Extract the [X, Y] coordinate from the center of the cell holding the provided text.  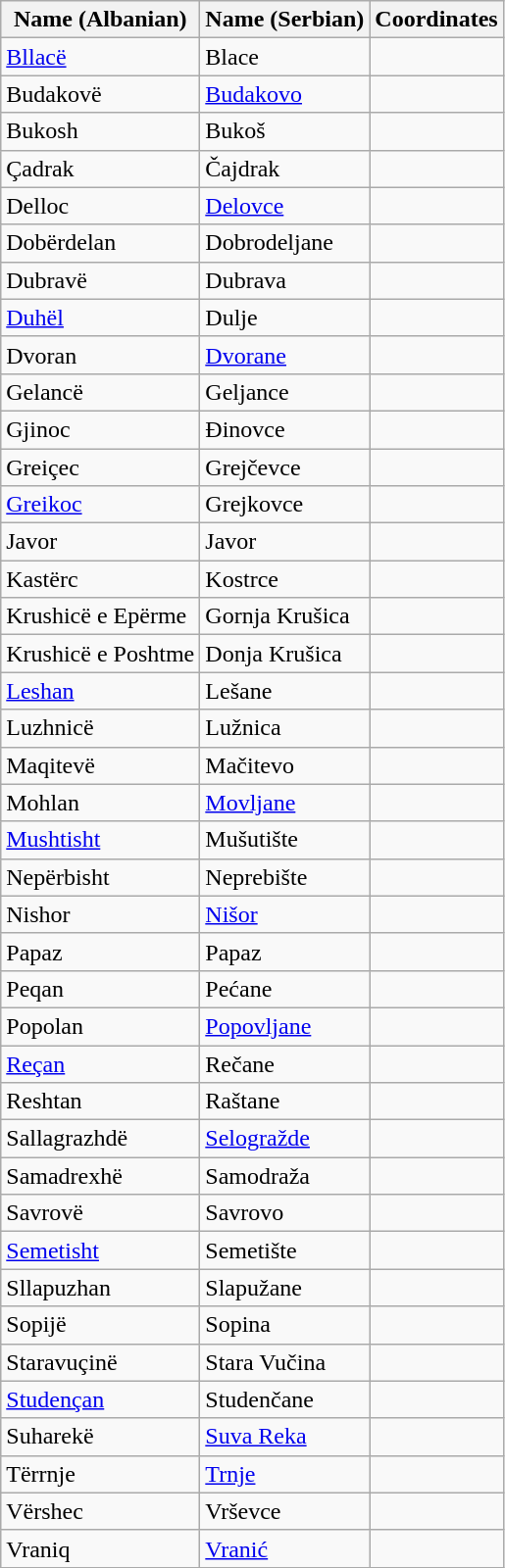
Raštane [284, 1102]
Greiçec [100, 467]
Mohlan [100, 803]
Sopina [284, 1325]
Semetisht [100, 1250]
Blace [284, 57]
Tërrnje [100, 1474]
Lešane [284, 691]
Luzhnicë [100, 728]
Samodraža [284, 1176]
Reçan [100, 1063]
Duhël [100, 318]
Čajdrak [284, 169]
Vraniq [100, 1548]
Budakovo [284, 94]
Bllacë [100, 57]
Name (Serbian) [284, 20]
Sallagrazhdë [100, 1139]
Name (Albanian) [100, 20]
Reshtan [100, 1102]
Budakovë [100, 94]
Suva Reka [284, 1437]
Çadrak [100, 169]
Neprebište [284, 877]
Movljane [284, 803]
Greikoc [100, 505]
Kastërc [100, 579]
Nišor [284, 914]
Krushicë e Epërme [100, 616]
Savrovo [284, 1213]
Nishor [100, 914]
Popolan [100, 1026]
Semetište [284, 1250]
Gjinoc [100, 429]
Stara Vučina [284, 1362]
Vranić [284, 1548]
Kostrce [284, 579]
Geljance [284, 392]
Peqan [100, 989]
Dobërdelan [100, 243]
Dobrodeljane [284, 243]
Grejčevce [284, 467]
Suharekë [100, 1437]
Mushtisht [100, 840]
Leshan [100, 691]
Gelancë [100, 392]
Grejkovce [284, 505]
Pećane [284, 989]
Staravuçinë [100, 1362]
Nepërbisht [100, 877]
Dubrava [284, 280]
Rečane [284, 1063]
Dulje [284, 318]
Dubravë [100, 280]
Selogražde [284, 1139]
Studençan [100, 1399]
Popovljane [284, 1026]
Gornja Krušica [284, 616]
Studenčane [284, 1399]
Savrovë [100, 1213]
Samadrexhë [100, 1176]
Vërshec [100, 1511]
Vrševce [284, 1511]
Delovce [284, 206]
Mušutište [284, 840]
Bukosh [100, 131]
Sopijë [100, 1325]
Maqitevë [100, 765]
Krushicë e Poshtme [100, 654]
Donja Krušica [284, 654]
Lužnica [284, 728]
Trnje [284, 1474]
Ðinovce [284, 429]
Dvoran [100, 355]
Coordinates [436, 20]
Dvorane [284, 355]
Delloc [100, 206]
Mačitevo [284, 765]
Slapužane [284, 1288]
Bukoš [284, 131]
Sllapuzhan [100, 1288]
